Pinpoint the cell where the given text exists, returning its [x, y] midpoint coordinate. 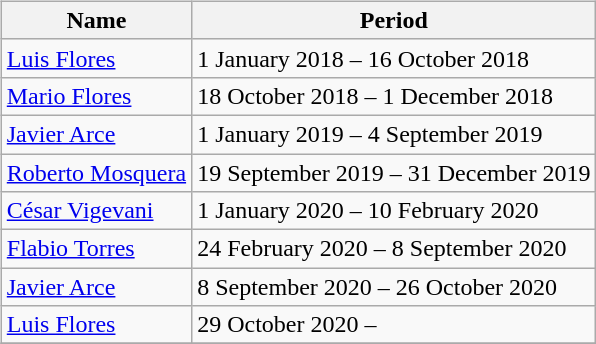
César Vigevani [96, 211]
1 January 2019 – 4 September 2019 [394, 134]
19 September 2019 – 31 December 2019 [394, 173]
Name [96, 20]
Period [394, 20]
1 January 2020 – 10 February 2020 [394, 211]
1 January 2018 – 16 October 2018 [394, 58]
Mario Flores [96, 96]
29 October 2020 – [394, 325]
Flabio Torres [96, 249]
8 September 2020 – 26 October 2020 [394, 287]
18 October 2018 – 1 December 2018 [394, 96]
24 February 2020 – 8 September 2020 [394, 249]
Roberto Mosquera [96, 173]
